Find where the given text appears and provide that cell's center as [X, Y] coordinate. 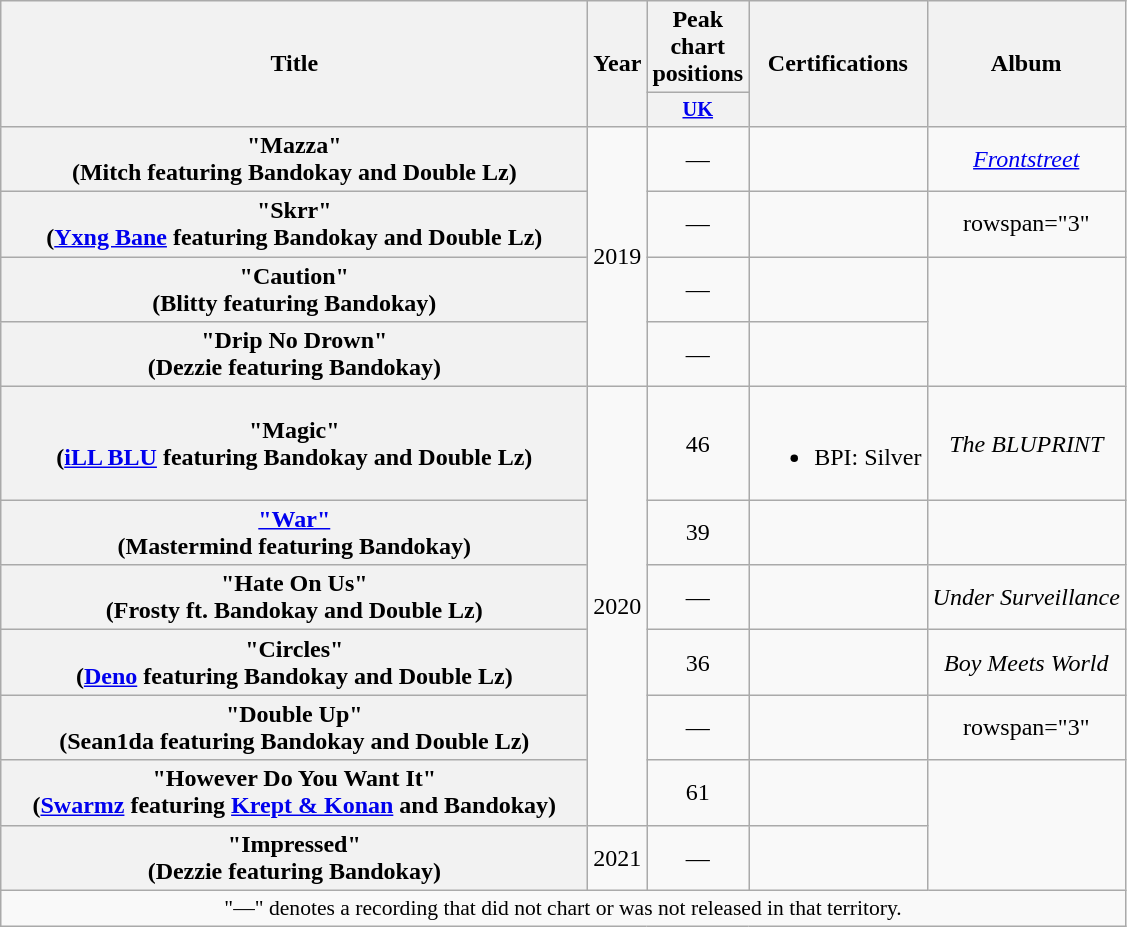
2021 [618, 858]
2020 [618, 606]
"Drip No Drown"(Dezzie featuring Bandokay) [294, 354]
"Hate On Us"(Frosty ft. Bandokay and Double Lz) [294, 598]
Boy Meets World [1026, 662]
Under Surveillance [1026, 598]
"War"(Mastermind featuring Bandokay) [294, 532]
"—" denotes a recording that did not chart or was not released in that territory. [564, 908]
Title [294, 64]
"Double Up"(Sean1da featuring Bandokay and Double Lz) [294, 728]
UK [698, 110]
36 [698, 662]
"Mazza"(Mitch featuring Bandokay and Double Lz) [294, 158]
Peak chart positions [698, 47]
BPI: Silver [838, 444]
Album [1026, 64]
"Caution"(Blitty featuring Bandokay) [294, 290]
Frontstreet [1026, 158]
"Impressed"(Dezzie featuring Bandokay) [294, 858]
Certifications [838, 64]
The BLUPRINT [1026, 444]
Year [618, 64]
"However Do You Want It"(Swarmz featuring Krept & Konan and Bandokay) [294, 792]
61 [698, 792]
"Circles"(Deno featuring Bandokay and Double Lz) [294, 662]
39 [698, 532]
"Magic"(iLL BLU featuring Bandokay and Double Lz) [294, 444]
2019 [618, 256]
46 [698, 444]
"Skrr"(Yxng Bane featuring Bandokay and Double Lz) [294, 224]
